Extract the (X, Y) coordinate from the center of the cell holding the provided text.  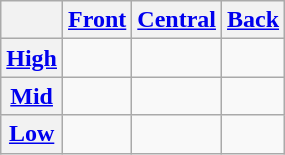
Front (98, 20)
High (32, 58)
Back (254, 20)
Mid (32, 96)
Central (177, 20)
Low (32, 134)
